Find where the given text appears and provide that cell's center as (x, y) coordinate. 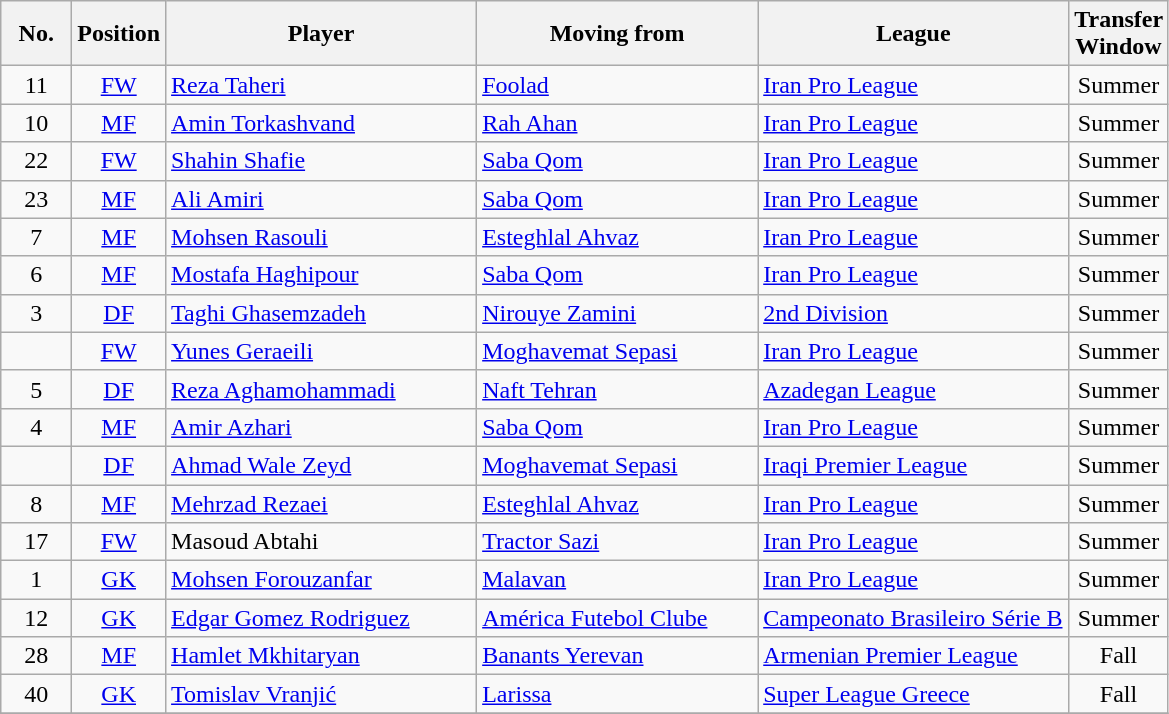
Azadegan League (914, 389)
Reza Aghamohammadi (322, 389)
Edgar Gomez Rodriguez (322, 618)
América Futebol Clube (618, 618)
12 (36, 618)
Banants Yerevan (618, 656)
7 (36, 237)
Super League Greece (914, 694)
Mohsen Forouzanfar (322, 580)
Nirouye Zamini (618, 313)
Malavan (618, 580)
Yunes Geraeili (322, 351)
5 (36, 389)
Mostafa Haghipour (322, 275)
4 (36, 427)
Ali Amiri (322, 199)
Transfer Window (1118, 34)
8 (36, 503)
Larissa (618, 694)
Position (119, 34)
Campeonato Brasileiro Série B (914, 618)
1 (36, 580)
Foolad (618, 85)
2nd Division (914, 313)
6 (36, 275)
23 (36, 199)
Player (322, 34)
Taghi Ghasemzadeh (322, 313)
17 (36, 542)
Armenian Premier League (914, 656)
Hamlet Mkhitaryan (322, 656)
Ahmad Wale Zeyd (322, 465)
Tomislav Vranjić (322, 694)
Rah Ahan (618, 123)
Masoud Abtahi (322, 542)
Moving from (618, 34)
Tractor Sazi (618, 542)
Amin Torkashvand (322, 123)
Amir Azhari (322, 427)
10 (36, 123)
Mohsen Rasouli (322, 237)
40 (36, 694)
11 (36, 85)
Shahin Shafie (322, 161)
28 (36, 656)
Mehrzad Rezaei (322, 503)
22 (36, 161)
Iraqi Premier League (914, 465)
3 (36, 313)
Naft Tehran (618, 389)
Reza Taheri (322, 85)
League (914, 34)
No. (36, 34)
